Pinpoint the cell where the given text exists, returning its [X, Y] midpoint coordinate. 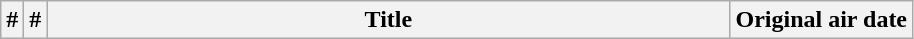
Original air date [822, 20]
Title [388, 20]
